Determine the [X, Y] coordinate at the center of the cell enclosing the given text.  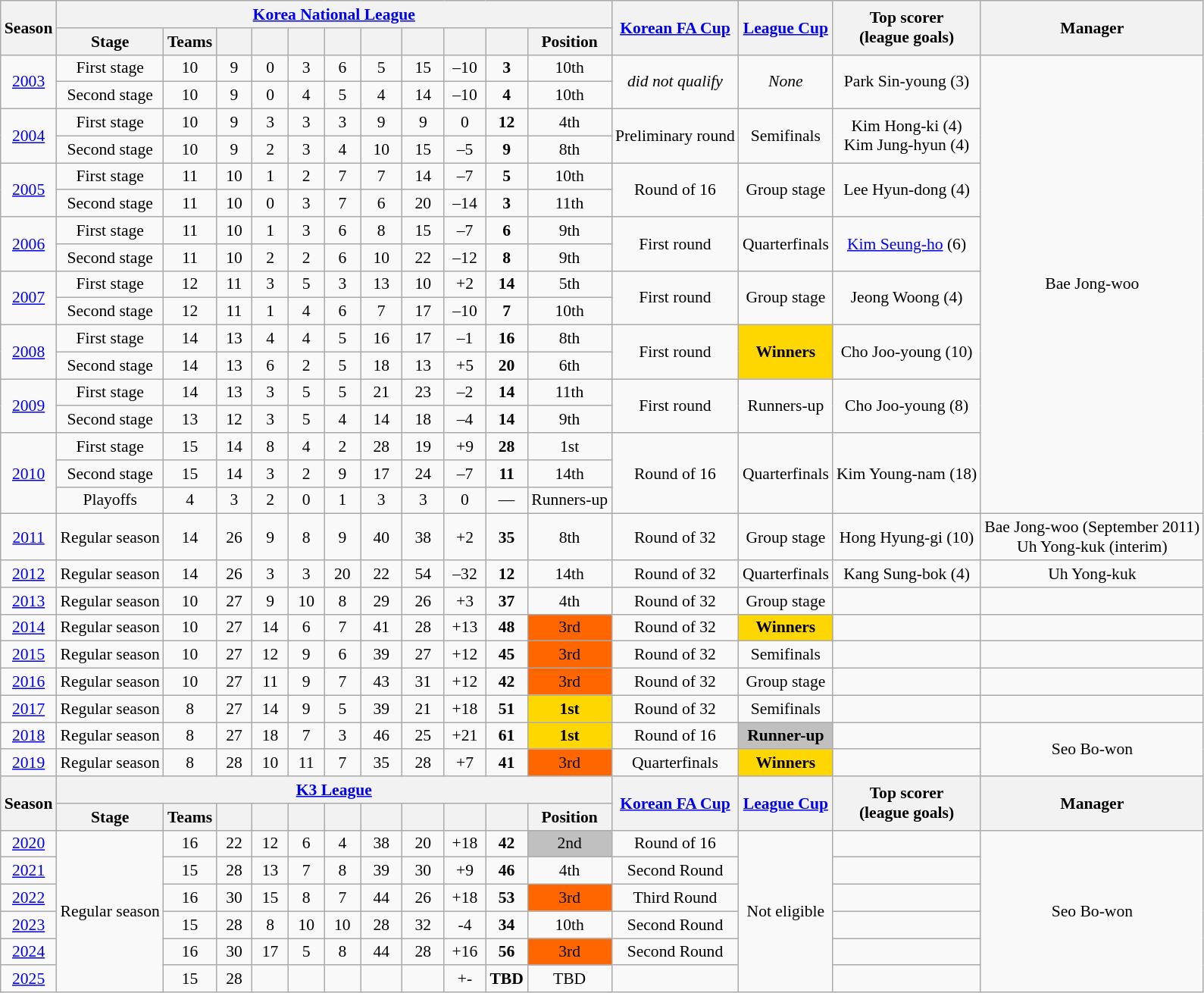
+5 [465, 365]
Cho Joo-young (8) [906, 406]
25 [423, 736]
2007 [29, 297]
2004 [29, 136]
53 [506, 898]
2005 [29, 190]
23 [423, 393]
None [786, 82]
2013 [29, 601]
+- [465, 979]
— [506, 500]
Runner-up [786, 736]
Hong Hyung-gi (10) [906, 537]
37 [506, 601]
45 [506, 655]
–12 [465, 258]
40 [382, 537]
2015 [29, 655]
Preliminary round [675, 136]
2008 [29, 352]
Bae Jong-woo [1092, 284]
6th [570, 365]
+13 [465, 628]
2020 [29, 844]
Park Sin-young (3) [906, 82]
–32 [465, 574]
–1 [465, 339]
34 [506, 925]
2017 [29, 709]
–5 [465, 149]
K3 League [333, 790]
Lee Hyun-dong (4) [906, 190]
48 [506, 628]
Kang Sung-bok (4) [906, 574]
Korea National League [333, 14]
+3 [465, 601]
54 [423, 574]
Uh Yong-kuk [1092, 574]
51 [506, 709]
2011 [29, 537]
32 [423, 925]
2010 [29, 473]
Kim Seung-ho (6) [906, 244]
2018 [29, 736]
2022 [29, 898]
2019 [29, 763]
–14 [465, 204]
Kim Hong-ki (4) Kim Jung-hyun (4) [906, 136]
2009 [29, 406]
Cho Joo-young (10) [906, 352]
2016 [29, 682]
Jeong Woong (4) [906, 297]
61 [506, 736]
+21 [465, 736]
did not qualify [675, 82]
Not eligible [786, 911]
Playoffs [109, 500]
Bae Jong-woo (September 2011) Uh Yong-kuk (interim) [1092, 537]
2012 [29, 574]
2006 [29, 244]
–4 [465, 420]
2024 [29, 952]
2003 [29, 82]
2025 [29, 979]
2023 [29, 925]
19 [423, 446]
56 [506, 952]
–2 [465, 393]
29 [382, 601]
24 [423, 474]
5th [570, 284]
2014 [29, 628]
43 [382, 682]
+7 [465, 763]
+16 [465, 952]
Third Round [675, 898]
-4 [465, 925]
31 [423, 682]
Kim Young-nam (18) [906, 473]
2021 [29, 871]
2nd [570, 844]
